Determine the [X, Y] coordinate at the center of the cell enclosing the given text.  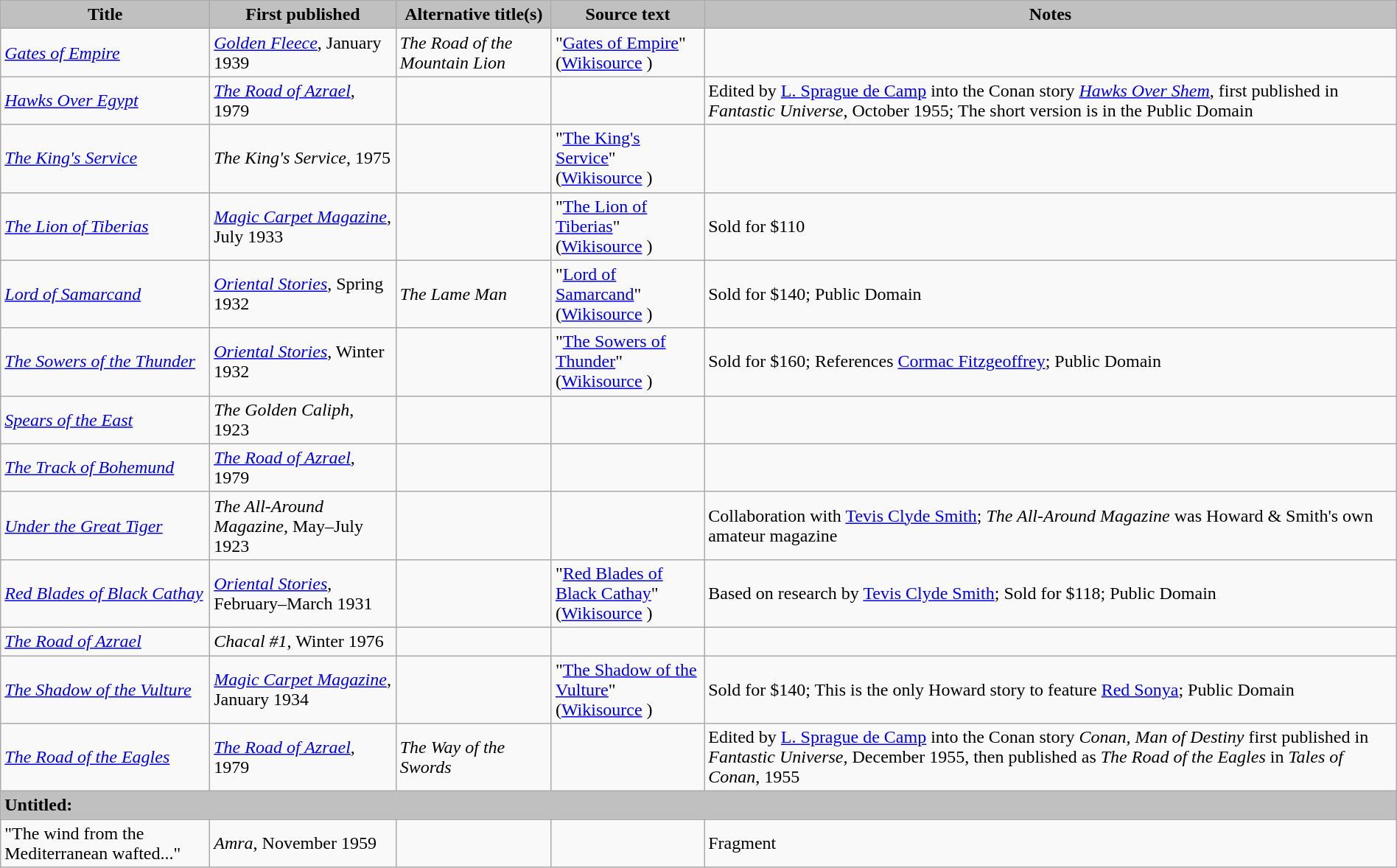
"Gates of Empire" (Wikisource ) [628, 53]
Alternative title(s) [473, 15]
Sold for $140; Public Domain [1051, 294]
Lord of Samarcand [105, 294]
The Road of the Mountain Lion [473, 53]
Chacal #1, Winter 1976 [304, 641]
"The Lion of Tiberias" (Wikisource ) [628, 226]
Oriental Stories, Winter 1932 [304, 362]
Sold for $110 [1051, 226]
"The wind from the Mediterranean wafted..." [105, 843]
Notes [1051, 15]
"The King's Service" (Wikisource ) [628, 158]
"The Shadow of the Vulture" (Wikisource ) [628, 690]
Oriental Stories, February–March 1931 [304, 593]
Under the Great Tiger [105, 525]
The Track of Bohemund [105, 467]
The King's Service [105, 158]
The Golden Caliph, 1923 [304, 420]
"Red Blades of Black Cathay" (Wikisource ) [628, 593]
The Way of the Swords [473, 757]
The Lame Man [473, 294]
Source text [628, 15]
Sold for $160; References Cormac Fitzgeoffrey; Public Domain [1051, 362]
Hawks Over Egypt [105, 100]
Golden Fleece, January 1939 [304, 53]
Sold for $140; This is the only Howard story to feature Red Sonya; Public Domain [1051, 690]
Oriental Stories, Spring 1932 [304, 294]
The Road of Azrael [105, 641]
The Shadow of the Vulture [105, 690]
Gates of Empire [105, 53]
Collaboration with Tevis Clyde Smith; The All-Around Magazine was Howard & Smith's own amateur magazine [1051, 525]
Magic Carpet Magazine, July 1933 [304, 226]
"Lord of Samarcand" (Wikisource ) [628, 294]
Amra, November 1959 [304, 843]
The Lion of Tiberias [105, 226]
Spears of the East [105, 420]
The All-Around Magazine, May–July 1923 [304, 525]
Red Blades of Black Cathay [105, 593]
The King's Service, 1975 [304, 158]
The Sowers of the Thunder [105, 362]
The Road of the Eagles [105, 757]
Title [105, 15]
Based on research by Tevis Clyde Smith; Sold for $118; Public Domain [1051, 593]
Magic Carpet Magazine, January 1934 [304, 690]
"The Sowers of Thunder" (Wikisource ) [628, 362]
Fragment [1051, 843]
Untitled: [698, 805]
First published [304, 15]
